Determine the (X, Y) coordinate at the center of the cell enclosing the given text.  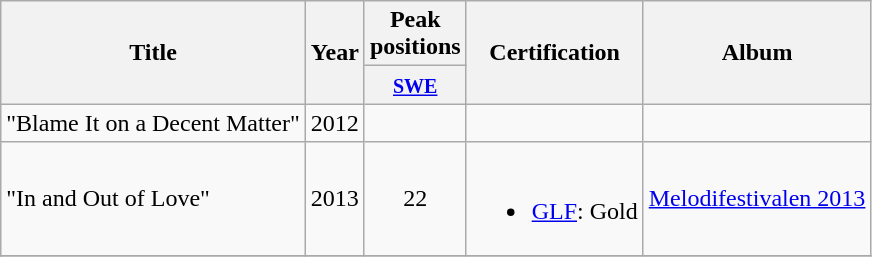
"Blame It on a Decent Matter" (154, 123)
GLF: Gold (554, 198)
Melodifestivalen 2013 (757, 198)
Title (154, 52)
22 (415, 198)
2013 (334, 198)
Year (334, 52)
Album (757, 52)
Peak positions (415, 34)
"In and Out of Love" (154, 198)
Certification (554, 52)
SWE (415, 85)
2012 (334, 123)
